From the cell containing the given text, extract its center point as [x, y] coordinate. 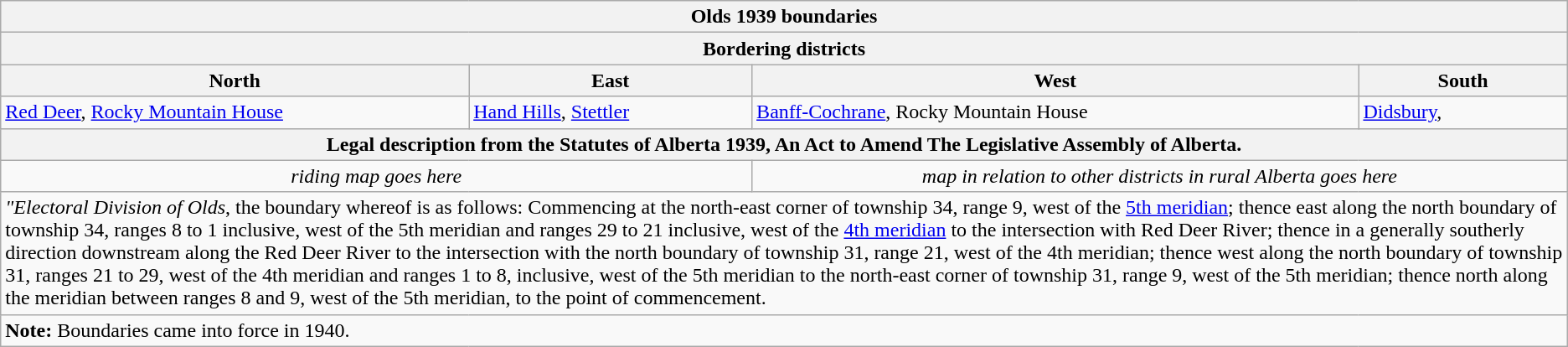
Bordering districts [784, 49]
Didsbury, [1462, 112]
Banff-Cochrane, Rocky Mountain House [1055, 112]
Note: Boundaries came into force in 1940. [784, 330]
North [235, 80]
Olds 1939 boundaries [784, 17]
Legal description from the Statutes of Alberta 1939, An Act to Amend The Legislative Assembly of Alberta. [784, 144]
riding map goes here [377, 176]
West [1055, 80]
South [1462, 80]
map in relation to other districts in rural Alberta goes here [1160, 176]
East [611, 80]
Red Deer, Rocky Mountain House [235, 112]
Hand Hills, Stettler [611, 112]
